For the text-containing cell, return its midpoint in (X, Y) coordinate format. 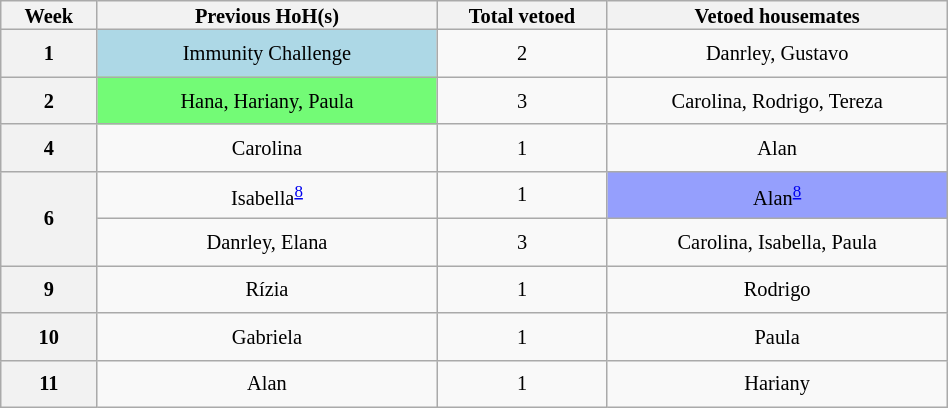
Paula (777, 336)
Alan8 (777, 194)
4 (49, 148)
6 (49, 218)
Isabella8 (267, 194)
Week (49, 14)
Hariany (777, 384)
Carolina, Rodrigo, Tereza (777, 100)
Danrley, Elana (267, 242)
Hana, Hariany, Paula (267, 100)
Rodrigo (777, 288)
Rízia (267, 288)
Total vetoed (522, 14)
9 (49, 288)
Previous HoH(s) (267, 14)
Gabriela (267, 336)
Immunity Challenge (267, 54)
Vetoed housemates (777, 14)
10 (49, 336)
Carolina, Isabella, Paula (777, 242)
Danrley, Gustavo (777, 54)
11 (49, 384)
Carolina (267, 148)
